Scan for the cell matching the given text and deliver its (X, Y) coordinate at center. 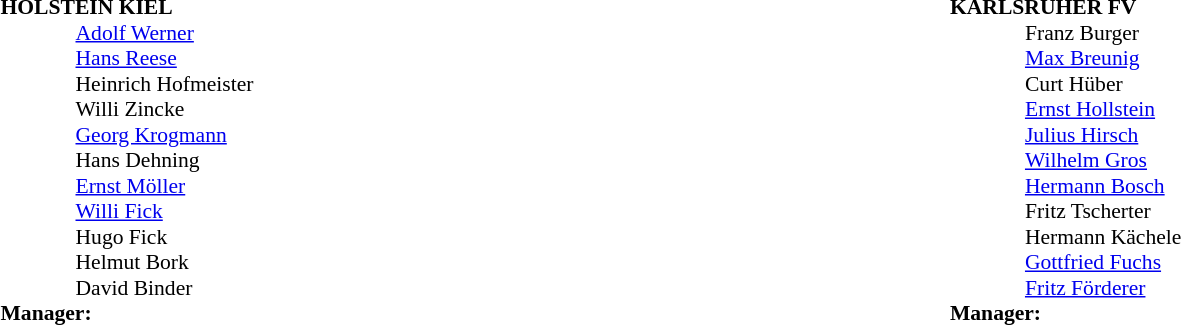
Franz Burger (1103, 33)
Hermann Bosch (1103, 186)
Ernst Möller (165, 186)
Hans Reese (165, 59)
Max Breunig (1103, 59)
Wilhelm Gros (1103, 161)
Ernst Hollstein (1103, 109)
Heinrich Hofmeister (165, 84)
Fritz Tscherter (1103, 211)
Curt Hüber (1103, 84)
Willi Fick (165, 211)
Hermann Kächele (1103, 237)
Gottfried Fuchs (1103, 263)
Adolf Werner (165, 33)
Fritz Förderer (1103, 288)
Julius Hirsch (1103, 135)
Georg Krogmann (165, 135)
Hans Dehning (165, 161)
David Binder (165, 288)
Helmut Bork (165, 263)
Willi Zincke (165, 109)
Hugo Fick (165, 237)
